Identify which cell holds the provided text, then report its [X, Y] central coordinate. 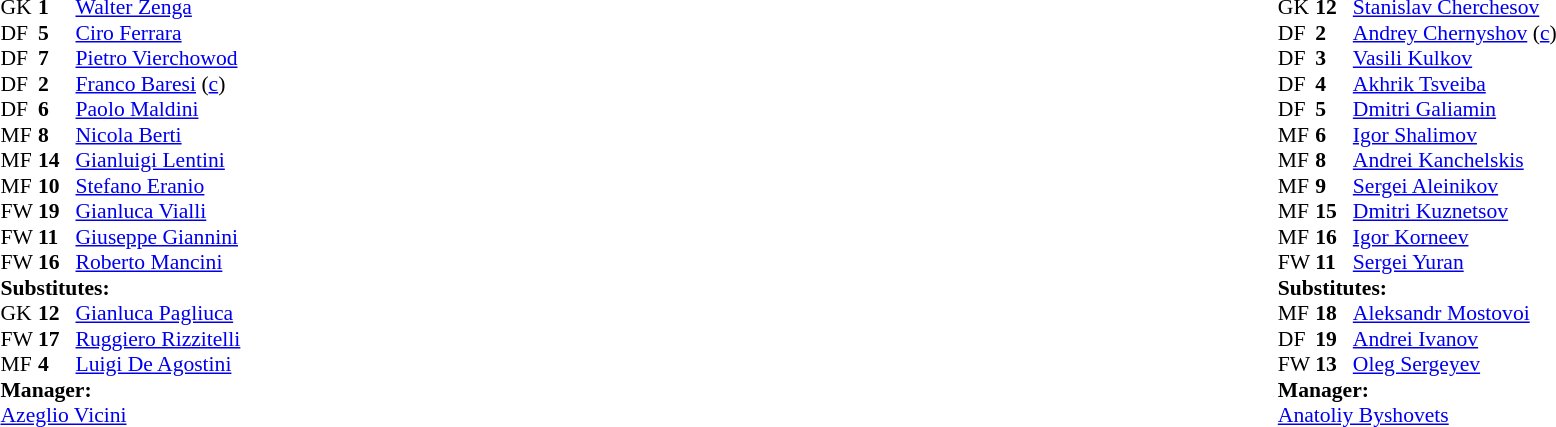
GK [19, 313]
Stefano Eranio [158, 186]
Manager: [120, 390]
Roberto Mancini [158, 263]
Substitutes: [120, 288]
14 [57, 161]
Ciro Ferrara [158, 33]
15 [1334, 211]
12 [57, 313]
Luigi De Agostini [158, 365]
9 [1334, 186]
Giuseppe Giannini [158, 237]
Gianluca Vialli [158, 211]
Gianluigi Lentini [158, 161]
13 [1334, 365]
Paolo Maldini [158, 109]
10 [57, 186]
Pietro Vierchowod [158, 59]
Nicola Berti [158, 135]
17 [57, 339]
Ruggiero Rizzitelli [158, 339]
3 [1334, 59]
Franco Baresi (c) [158, 84]
Gianluca Pagliuca [158, 313]
7 [57, 59]
18 [1334, 313]
